Return (x, y) of the center of cell containing provided text 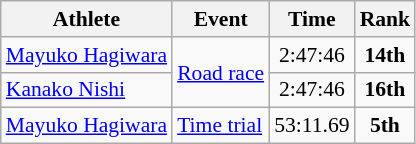
16th (386, 90)
5th (386, 126)
Athlete (86, 19)
14th (386, 55)
Road race (220, 72)
Rank (386, 19)
Time trial (220, 126)
Kanako Nishi (86, 90)
53:11.69 (312, 126)
Event (220, 19)
Time (312, 19)
